Pinpoint the cell where the given text exists, returning its (X, Y) midpoint coordinate. 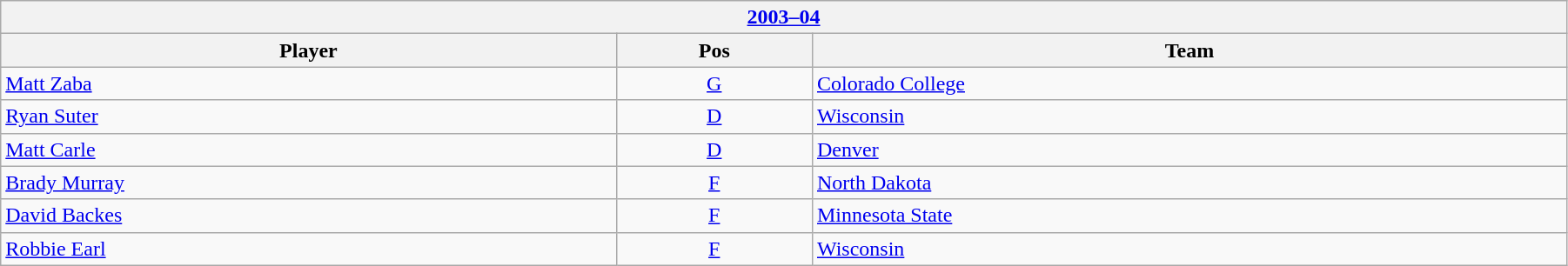
G (714, 83)
2003–04 (784, 17)
Minnesota State (1189, 216)
Matt Carle (308, 150)
Team (1189, 50)
Player (308, 50)
North Dakota (1189, 183)
Pos (714, 50)
Brady Murray (308, 183)
David Backes (308, 216)
Robbie Earl (308, 249)
Ryan Suter (308, 116)
Colorado College (1189, 83)
Matt Zaba (308, 83)
Denver (1189, 150)
